Return the [x, y] coordinate for the center point of the cell that contains the specified text.  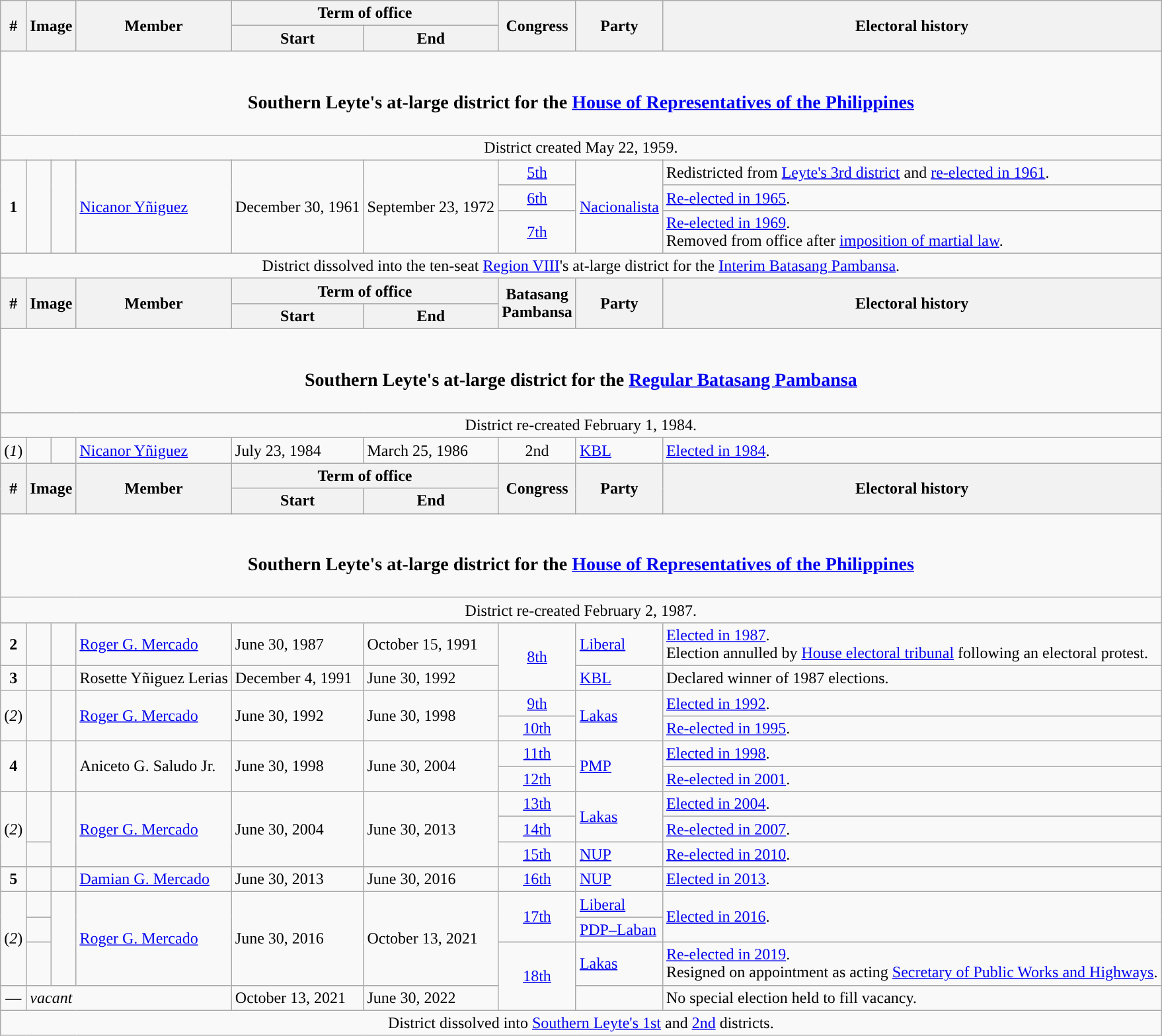
16th [537, 879]
March 25, 1986 [431, 451]
2 [13, 644]
District created May 22, 1959. [581, 147]
July 23, 1984 [297, 451]
District dissolved into Southern Leyte's 1st and 2nd districts. [581, 1023]
Nacionalista [619, 206]
11th [537, 754]
Re-elected in 2007. [912, 829]
3 [13, 678]
District re-created February 2, 1987. [581, 610]
Elected in 1998. [912, 754]
District re-created February 1, 1984. [581, 425]
7th [537, 231]
Re-elected in 2001. [912, 779]
December 4, 1991 [297, 678]
2nd [537, 451]
Elected in 1992. [912, 703]
BatasangPambansa [537, 303]
10th [537, 728]
9th [537, 703]
PDP–Laban [619, 930]
Redistricted from Leyte's 3rd district and re-elected in 1961. [912, 172]
4 [13, 766]
8th [537, 657]
Elected in 2016. [912, 917]
Aniceto G. Saludo Jr. [153, 766]
December 30, 1961 [297, 206]
1 [13, 206]
Elected in 2013. [912, 879]
Re-elected in 1965. [912, 198]
14th [537, 829]
Rosette Yñiguez Lerias [153, 678]
18th [537, 977]
Re-elected in 1995. [912, 728]
— [13, 998]
5th [537, 172]
September 23, 1972 [431, 206]
Re-elected in 2019.Resigned on appointment as acting Secretary of Public Works and Highways. [912, 963]
Declared winner of 1987 elections. [912, 678]
vacant [129, 998]
District dissolved into the ten-seat Region VIII's at-large district for the Interim Batasang Pambansa. [581, 266]
Elected in 1984. [912, 451]
June 30, 1987 [297, 644]
12th [537, 779]
PMP [619, 766]
June 30, 2022 [431, 998]
October 15, 1991 [431, 644]
5 [13, 879]
Elected in 2004. [912, 804]
17th [537, 917]
Re-elected in 2010. [912, 854]
(1) [13, 451]
Elected in 1987.Election annulled by House electoral tribunal following an electoral protest. [912, 644]
Southern Leyte's at-large district for the Regular Batasang Pambansa [581, 371]
No special election held to fill vacancy. [912, 998]
15th [537, 854]
13th [537, 804]
Damian G. Mercado [153, 879]
Re-elected in 1969.Removed from office after imposition of martial law. [912, 231]
6th [537, 198]
